Extract the (x, y) coordinate from the center of the cell holding the provided text.  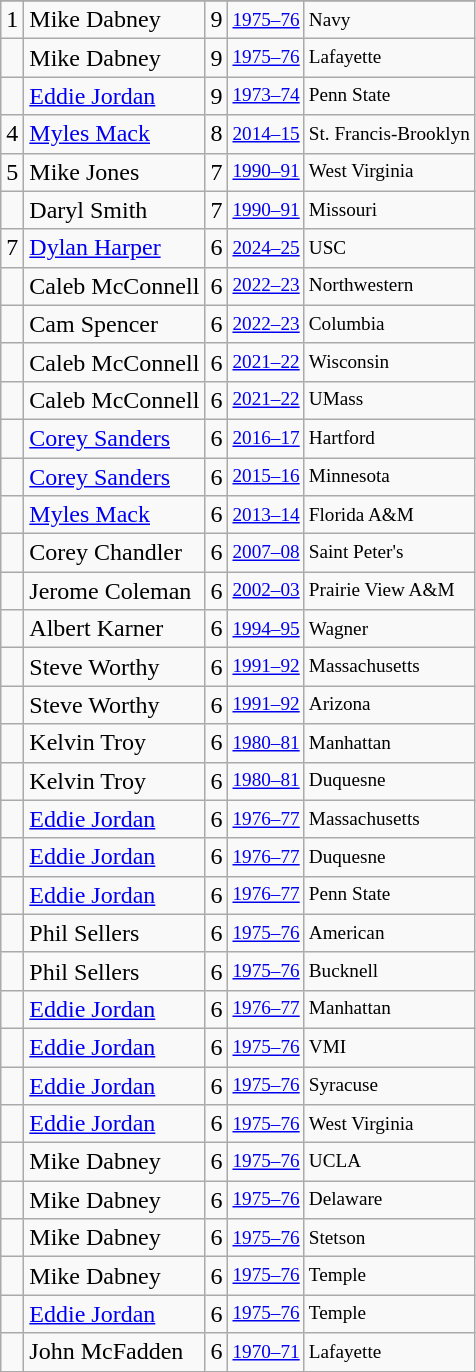
Minnesota (389, 477)
Daryl Smith (114, 210)
John McFadden (114, 1352)
4 (12, 134)
UMass (389, 400)
Stetson (389, 1238)
Prairie View A&M (389, 591)
USC (389, 248)
Navy (389, 20)
1970–71 (266, 1352)
Northwestern (389, 286)
2016–17 (266, 438)
Cam Spencer (114, 324)
2014–15 (266, 134)
1994–95 (266, 629)
1973–74 (266, 96)
2007–08 (266, 553)
Saint Peter's (389, 553)
Wagner (389, 629)
Mike Jones (114, 172)
Albert Karner (114, 629)
VMI (389, 1047)
2002–03 (266, 591)
St. Francis-Brooklyn (389, 134)
Florida A&M (389, 515)
2015–16 (266, 477)
Hartford (389, 438)
5 (12, 172)
Corey Chandler (114, 553)
Columbia (389, 324)
1 (12, 20)
Arizona (389, 705)
Wisconsin (389, 362)
Dylan Harper (114, 248)
UCLA (389, 1162)
Syracuse (389, 1085)
American (389, 933)
Bucknell (389, 971)
Jerome Coleman (114, 591)
2013–14 (266, 515)
Delaware (389, 1200)
2024–25 (266, 248)
8 (216, 134)
Missouri (389, 210)
